Identify which cell holds the provided text, then report its (x, y) central coordinate. 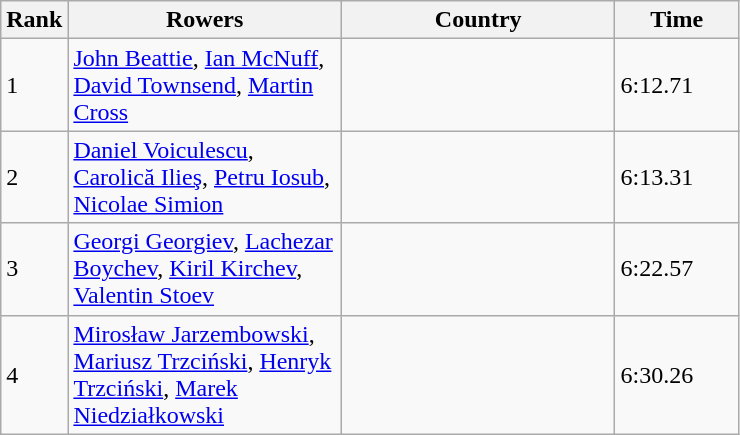
3 (34, 269)
2 (34, 177)
Rowers (205, 20)
4 (34, 374)
Country (478, 20)
Georgi Georgiev, Lachezar Boychev, Kiril Kirchev, Valentin Stoev (205, 269)
6:12.71 (677, 85)
Rank (34, 20)
Daniel Voiculescu, Carolică Ilieş, Petru Iosub, Nicolae Simion (205, 177)
John Beattie, Ian McNuff, David Townsend, Martin Cross (205, 85)
Time (677, 20)
6:13.31 (677, 177)
6:22.57 (677, 269)
1 (34, 85)
Mirosław Jarzembowski, Mariusz Trzciński, Henryk Trzciński, Marek Niedziałkowski (205, 374)
6:30.26 (677, 374)
